For the text-containing cell, return its midpoint in [X, Y] coordinate format. 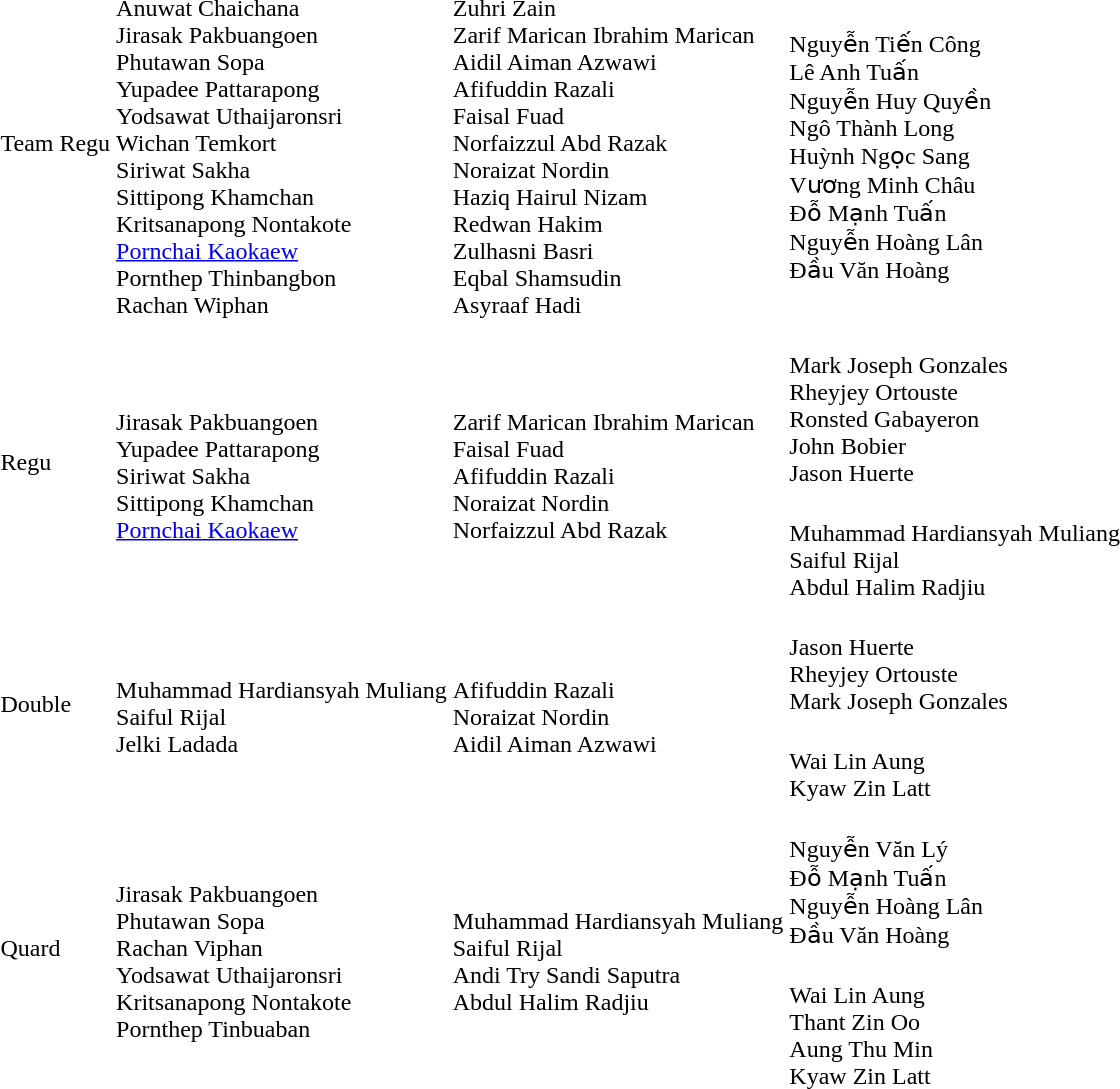
Muhammad Hardiansyah MuliangSaiful RijalJelki Ladada [282, 704]
Zarif Marican Ibrahim MaricanFaisal FuadAfifuddin RazaliNoraizat NordinNorfaizzul Abd Razak [618, 462]
Jirasak PakbuangoenYupadee PattarapongSiriwat SakhaSittipong KhamchanPornchai Kaokaew [282, 462]
Afifuddin RazaliNoraizat NordinAidil Aiman Azwawi [618, 704]
